Return the [X, Y] coordinate for the center point of the cell that contains the specified text.  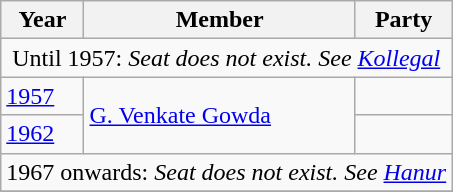
G. Venkate Gowda [220, 115]
1962 [42, 134]
1967 onwards: Seat does not exist. See Hanur [226, 172]
Until 1957: Seat does not exist. See Kollegal [226, 58]
Member [220, 20]
1957 [42, 96]
Party [403, 20]
Year [42, 20]
